Detect which cell encompasses the target text, then output its [x, y] center coordinate. 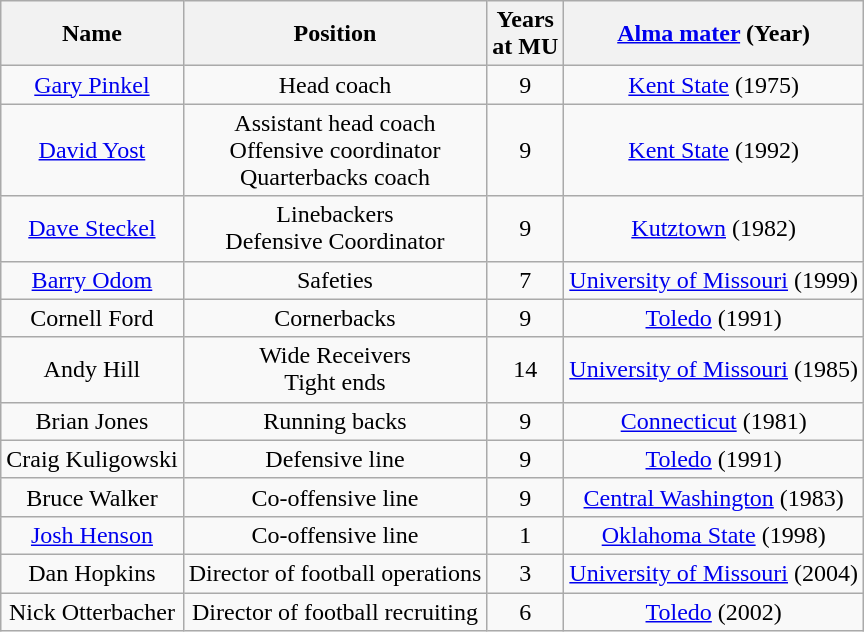
Nick Otterbacher [92, 611]
Kent State (1992) [714, 150]
University of Missouri (2004) [714, 573]
Assistant head coachOffensive coordinatorQuarterbacks coach [335, 150]
Name [92, 34]
Kutztown (1982) [714, 228]
Josh Henson [92, 535]
Alma mater (Year) [714, 34]
Cornerbacks [335, 318]
Craig Kuligowski [92, 459]
Director of football recruiting [335, 611]
Andy Hill [92, 370]
Dan Hopkins [92, 573]
Barry Odom [92, 280]
Toledo (2002) [714, 611]
Defensive line [335, 459]
Running backs [335, 421]
LinebackersDefensive Coordinator [335, 228]
Dave Steckel [92, 228]
University of Missouri (1985) [714, 370]
Kent State (1975) [714, 85]
Cornell Ford [92, 318]
3 [526, 573]
University of Missouri (1999) [714, 280]
Gary Pinkel [92, 85]
David Yost [92, 150]
Position [335, 34]
Central Washington (1983) [714, 497]
Director of football operations [335, 573]
Yearsat MU [526, 34]
Oklahoma State (1998) [714, 535]
Safeties [335, 280]
14 [526, 370]
7 [526, 280]
Brian Jones [92, 421]
Connecticut (1981) [714, 421]
1 [526, 535]
Wide ReceiversTight ends [335, 370]
Head coach [335, 85]
6 [526, 611]
Bruce Walker [92, 497]
